Output the (X, Y) coordinate of the center of the cell containing the given text.  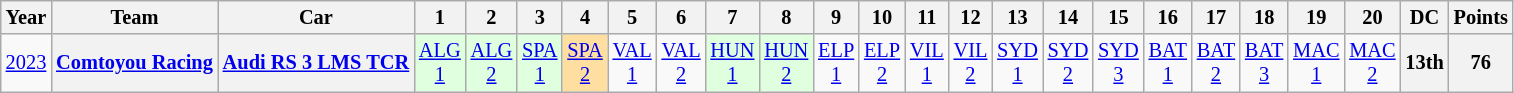
19 (1316, 17)
ALG1 (440, 63)
ELP2 (882, 63)
6 (682, 17)
Audi RS 3 LMS TCR (316, 63)
SPA2 (584, 63)
VAL1 (632, 63)
2023 (26, 63)
VIL2 (971, 63)
1 (440, 17)
SYD1 (1017, 63)
14 (1068, 17)
BAT1 (1168, 63)
16 (1168, 17)
ELP1 (836, 63)
SPA1 (540, 63)
SYD3 (1118, 63)
HUN2 (786, 63)
Comtoyou Racing (134, 63)
VIL1 (927, 63)
BAT2 (1216, 63)
SYD2 (1068, 63)
7 (732, 17)
13th (1424, 63)
DC (1424, 17)
15 (1118, 17)
Points (1481, 17)
4 (584, 17)
17 (1216, 17)
Year (26, 17)
18 (1264, 17)
VAL2 (682, 63)
BAT3 (1264, 63)
20 (1372, 17)
11 (927, 17)
10 (882, 17)
3 (540, 17)
Team (134, 17)
Car (316, 17)
5 (632, 17)
76 (1481, 63)
9 (836, 17)
8 (786, 17)
12 (971, 17)
13 (1017, 17)
2 (492, 17)
MAC1 (1316, 63)
MAC2 (1372, 63)
ALG2 (492, 63)
HUN1 (732, 63)
